From the cell containing the given text, extract its center point as [X, Y] coordinate. 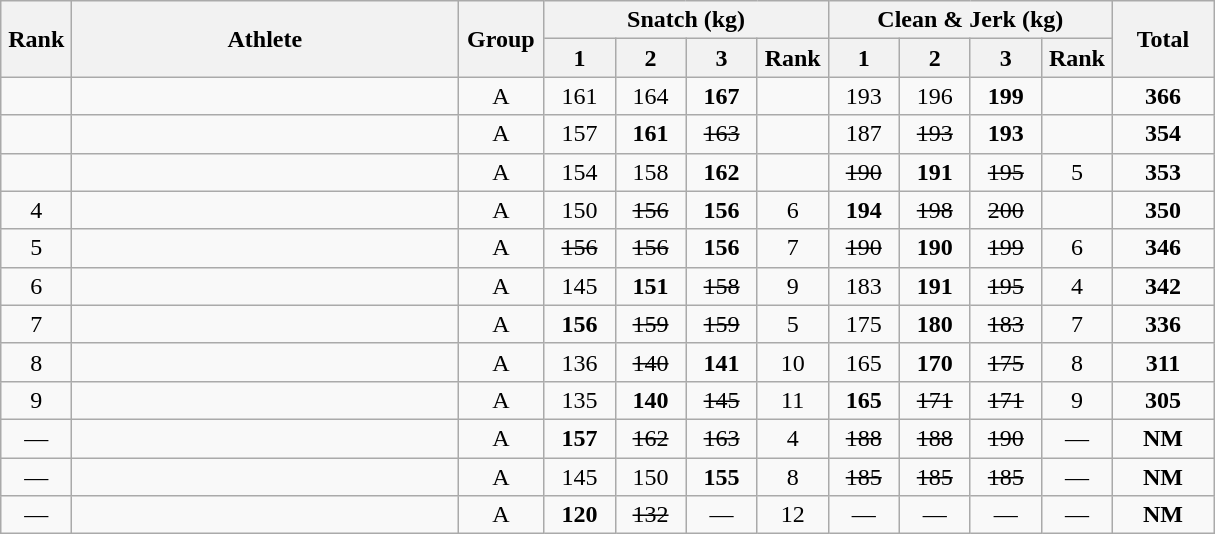
136 [580, 362]
342 [1162, 286]
164 [650, 96]
11 [792, 400]
Group [501, 39]
10 [792, 362]
135 [580, 400]
12 [792, 515]
353 [1162, 172]
366 [1162, 96]
198 [934, 210]
196 [934, 96]
194 [864, 210]
170 [934, 362]
155 [722, 477]
Snatch (kg) [686, 20]
167 [722, 96]
200 [1006, 210]
120 [580, 515]
141 [722, 362]
346 [1162, 248]
350 [1162, 210]
Total [1162, 39]
132 [650, 515]
305 [1162, 400]
311 [1162, 362]
Athlete [265, 39]
151 [650, 286]
180 [934, 324]
354 [1162, 134]
336 [1162, 324]
187 [864, 134]
Clean & Jerk (kg) [970, 20]
154 [580, 172]
